Locate the cell with the specified text and output its [x, y] center coordinate. 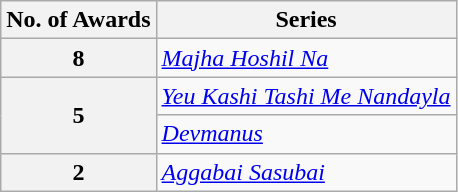
8 [78, 58]
5 [78, 115]
Devmanus [306, 134]
Aggabai Sasubai [306, 172]
Series [306, 20]
2 [78, 172]
No. of Awards [78, 20]
Majha Hoshil Na [306, 58]
Yeu Kashi Tashi Me Nandayla [306, 96]
